Return [x, y] of the center of cell containing provided text 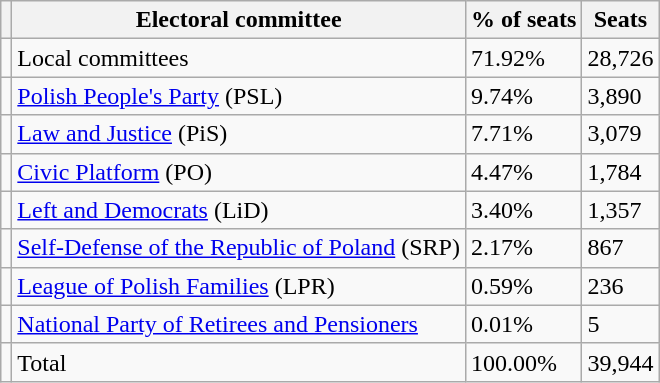
National Party of Retirees and Pensioners [239, 324]
39,944 [620, 362]
2.17% [523, 248]
4.47% [523, 172]
1,357 [620, 210]
28,726 [620, 58]
Electoral committee [239, 20]
Civic Platform (PO) [239, 172]
% of seats [523, 20]
5 [620, 324]
Left and Democrats (LiD) [239, 210]
Law and Justice (PiS) [239, 134]
Self-Defense of the Republic of Poland (SRP) [239, 248]
7.71% [523, 134]
League of Polish Families (LPR) [239, 286]
100.00% [523, 362]
0.59% [523, 286]
0.01% [523, 324]
1,784 [620, 172]
867 [620, 248]
3.40% [523, 210]
236 [620, 286]
9.74% [523, 96]
Polish People's Party (PSL) [239, 96]
Total [239, 362]
Local committees [239, 58]
Seats [620, 20]
71.92% [523, 58]
3,079 [620, 134]
3,890 [620, 96]
